For the text-containing cell, return its midpoint in [x, y] coordinate format. 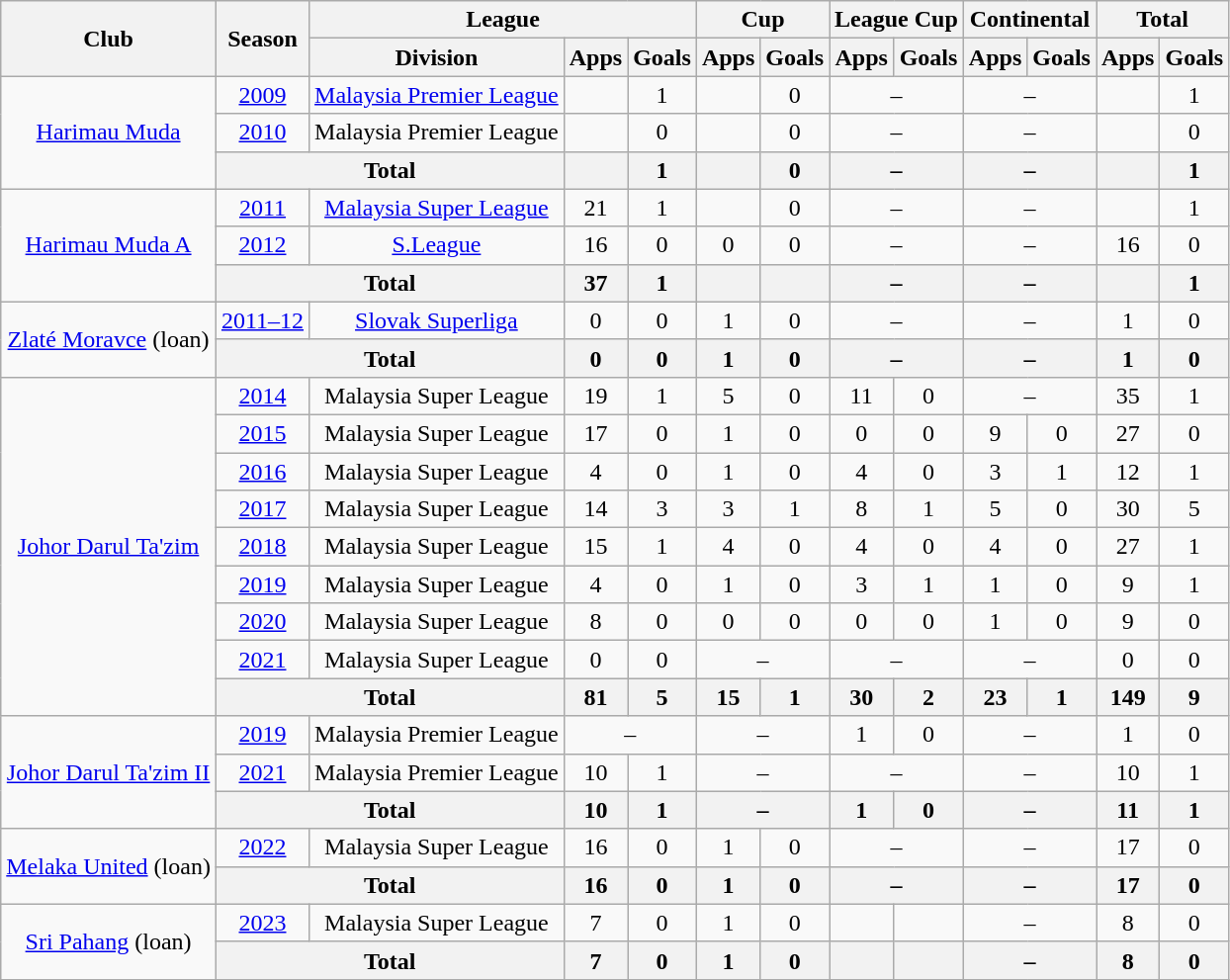
12 [1127, 472]
Johor Darul Ta'zim II [109, 772]
Cup [762, 20]
2022 [262, 847]
S.League [437, 245]
Sri Pahang (loan) [109, 941]
19 [595, 396]
2011 [262, 208]
League Cup [897, 20]
Division [437, 57]
2 [929, 697]
Club [109, 39]
Harimau Muda A [109, 245]
2009 [262, 95]
Season [262, 39]
2014 [262, 396]
21 [595, 208]
2018 [262, 547]
Slovak Superliga [437, 320]
35 [1127, 396]
2023 [262, 923]
2020 [262, 622]
2010 [262, 133]
2015 [262, 433]
149 [1127, 697]
2016 [262, 472]
37 [595, 283]
81 [595, 697]
2011–12 [262, 320]
Melaka United (loan) [109, 866]
2012 [262, 245]
League [503, 20]
Zlaté Moravce (loan) [109, 339]
Johor Darul Ta'zim [109, 546]
14 [595, 509]
2017 [262, 509]
23 [995, 697]
Continental [1029, 20]
Harimau Muda [109, 133]
